Extract the (X, Y) coordinate from the center of the cell holding the provided text.  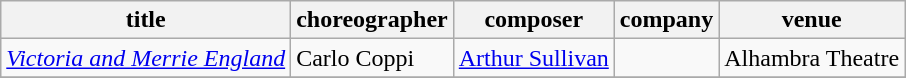
Alhambra Theatre (812, 58)
choreographer (372, 20)
title (146, 20)
composer (534, 20)
Carlo Coppi (372, 58)
Victoria and Merrie England (146, 58)
company (666, 20)
venue (812, 20)
Arthur Sullivan (534, 58)
